Locate the cell with the specified text and output its (X, Y) center coordinate. 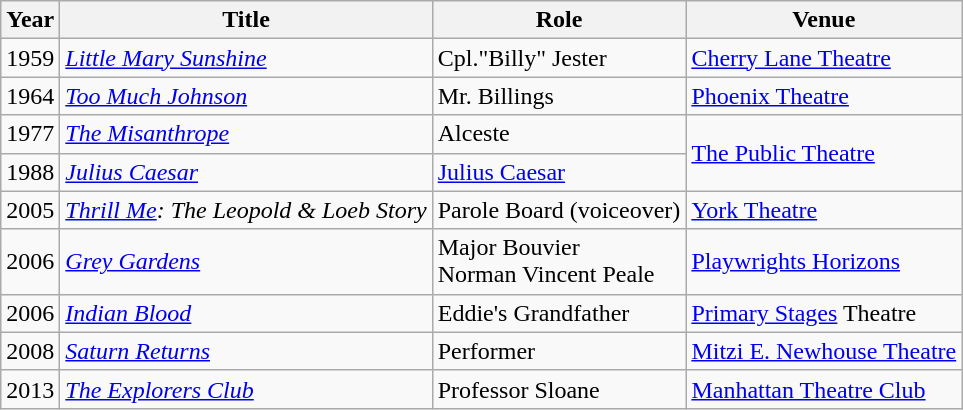
1977 (30, 134)
The Misanthrope (246, 134)
Cherry Lane Theatre (824, 58)
Eddie's Grandfather (559, 313)
2013 (30, 389)
Parole Board (voiceover) (559, 210)
Mr. Billings (559, 96)
Cpl."Billy" Jester (559, 58)
Performer (559, 351)
Title (246, 20)
Too Much Johnson (246, 96)
York Theatre (824, 210)
Saturn Returns (246, 351)
Indian Blood (246, 313)
Playwrights Horizons (824, 262)
2008 (30, 351)
Venue (824, 20)
Alceste (559, 134)
Year (30, 20)
Major Bouvier Norman Vincent Peale (559, 262)
Thrill Me: The Leopold & Loeb Story (246, 210)
2005 (30, 210)
1988 (30, 172)
Primary Stages Theatre (824, 313)
The Public Theatre (824, 153)
Role (559, 20)
1964 (30, 96)
Mitzi E. Newhouse Theatre (824, 351)
Little Mary Sunshine (246, 58)
Manhattan Theatre Club (824, 389)
Professor Sloane (559, 389)
The Explorers Club (246, 389)
Grey Gardens (246, 262)
Phoenix Theatre (824, 96)
1959 (30, 58)
